Extract the (x, y) coordinate from the center of the cell holding the provided text.  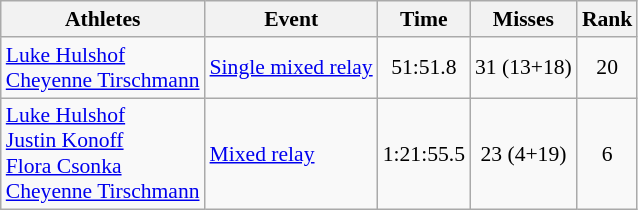
Time (424, 19)
1:21:55.5 (424, 154)
Event (292, 19)
51:51.8 (424, 68)
23 (4+19) (524, 154)
20 (608, 68)
31 (13+18) (524, 68)
Luke HulshofJustin KonoffFlora CsonkaCheyenne Tirschmann (103, 154)
Athletes (103, 19)
Rank (608, 19)
6 (608, 154)
Misses (524, 19)
Single mixed relay (292, 68)
Luke HulshofCheyenne Tirschmann (103, 68)
Mixed relay (292, 154)
